Output the [X, Y] coordinate of the center of the cell containing the given text.  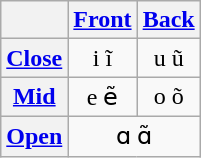
Close [34, 58]
o õ [168, 97]
ɑ ɑ̃ [134, 136]
i ĩ [102, 58]
Back [168, 20]
e ẽ [102, 97]
Open [34, 136]
Front [102, 20]
u ũ [168, 58]
Mid [34, 97]
